Capture the cell that displays the provided text and extract its (X, Y) central coordinate. 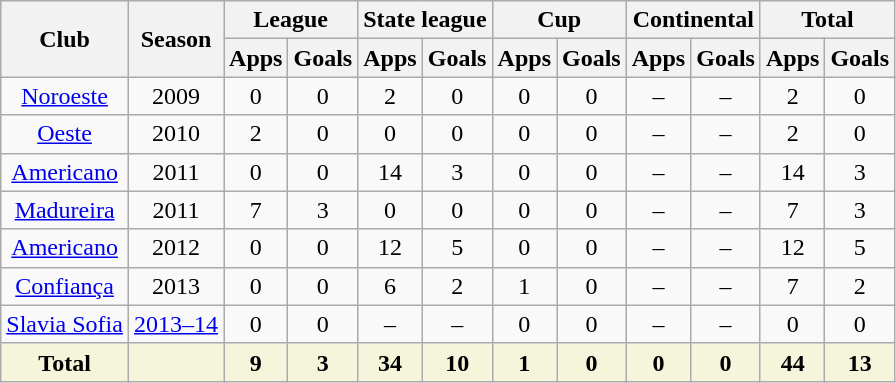
2013 (176, 286)
2009 (176, 96)
2013–14 (176, 324)
Slavia Sofia (65, 324)
Madureira (65, 210)
13 (860, 362)
Noroeste (65, 96)
Continental (693, 20)
10 (457, 362)
Cup (559, 20)
Club (65, 39)
2010 (176, 134)
2012 (176, 248)
Oeste (65, 134)
League (291, 20)
Confiança (65, 286)
Season (176, 39)
44 (792, 362)
6 (390, 286)
34 (390, 362)
State league (425, 20)
9 (256, 362)
